Identify which cell holds the provided text, then report its [X, Y] central coordinate. 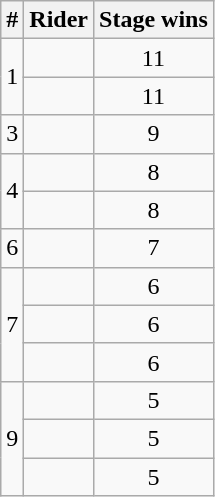
4 [12, 191]
# [12, 20]
Stage wins [154, 20]
1 [12, 77]
3 [12, 134]
Rider [59, 20]
